Output the [x, y] coordinate of the center of the cell containing the given text.  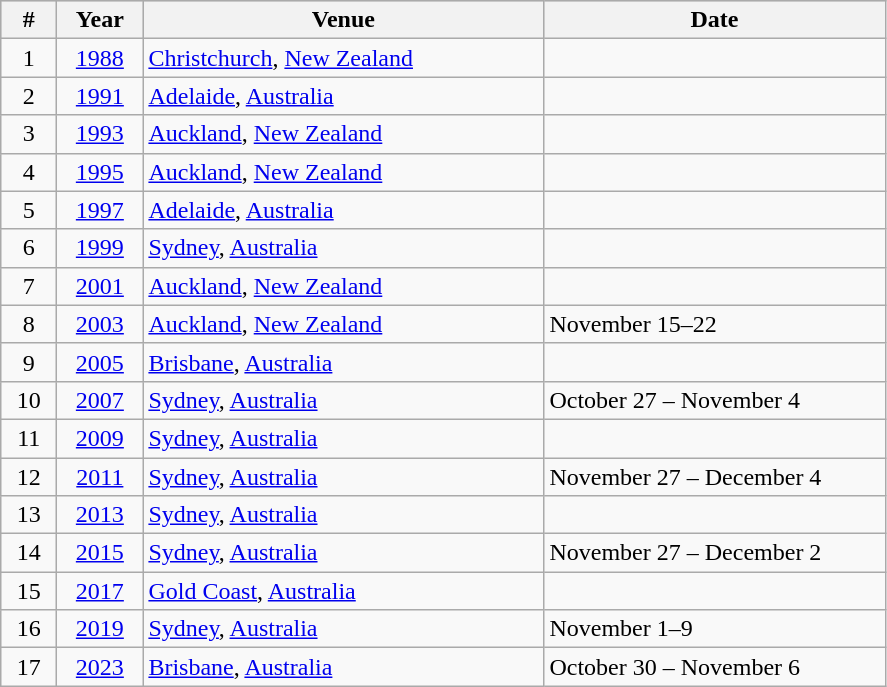
9 [29, 362]
1999 [100, 248]
2023 [100, 667]
2003 [100, 324]
4 [29, 172]
1988 [100, 58]
November 1–9 [714, 629]
1997 [100, 210]
November 27 – December 4 [714, 477]
13 [29, 515]
8 [29, 324]
2 [29, 96]
Date [714, 20]
16 [29, 629]
2019 [100, 629]
14 [29, 553]
1991 [100, 96]
7 [29, 286]
17 [29, 667]
2001 [100, 286]
Venue [344, 20]
3 [29, 134]
Year [100, 20]
1995 [100, 172]
1 [29, 58]
November 27 – December 2 [714, 553]
Christchurch, New Zealand [344, 58]
October 30 – November 6 [714, 667]
6 [29, 248]
2011 [100, 477]
# [29, 20]
15 [29, 591]
10 [29, 400]
2013 [100, 515]
Gold Coast, Australia [344, 591]
October 27 – November 4 [714, 400]
11 [29, 438]
2005 [100, 362]
2007 [100, 400]
2009 [100, 438]
1993 [100, 134]
12 [29, 477]
November 15–22 [714, 324]
2017 [100, 591]
5 [29, 210]
2015 [100, 553]
